Return the [X, Y] coordinate for the center point of the cell that contains the specified text.  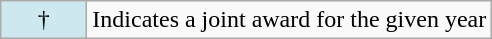
† [44, 20]
Indicates a joint award for the given year [290, 20]
